Return the (x, y) coordinate for the center point of the cell that contains the specified text.  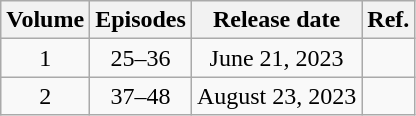
Episodes (141, 20)
August 23, 2023 (276, 96)
Release date (276, 20)
Volume (46, 20)
37–48 (141, 96)
June 21, 2023 (276, 58)
1 (46, 58)
Ref. (388, 20)
2 (46, 96)
25–36 (141, 58)
